Find where the given text appears and provide that cell's center as (x, y) coordinate. 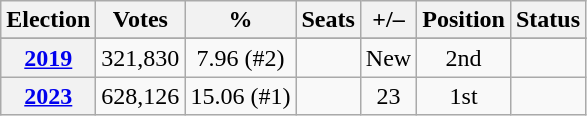
2019 (48, 58)
% (240, 20)
New (388, 58)
7.96 (#2) (240, 58)
23 (388, 96)
Election (48, 20)
321,830 (140, 58)
1st (464, 96)
2023 (48, 96)
Votes (140, 20)
Seats (328, 20)
628,126 (140, 96)
Position (464, 20)
+/– (388, 20)
2nd (464, 58)
Status (548, 20)
15.06 (#1) (240, 96)
